Return the (x, y) coordinate for the center point of the cell that contains the specified text.  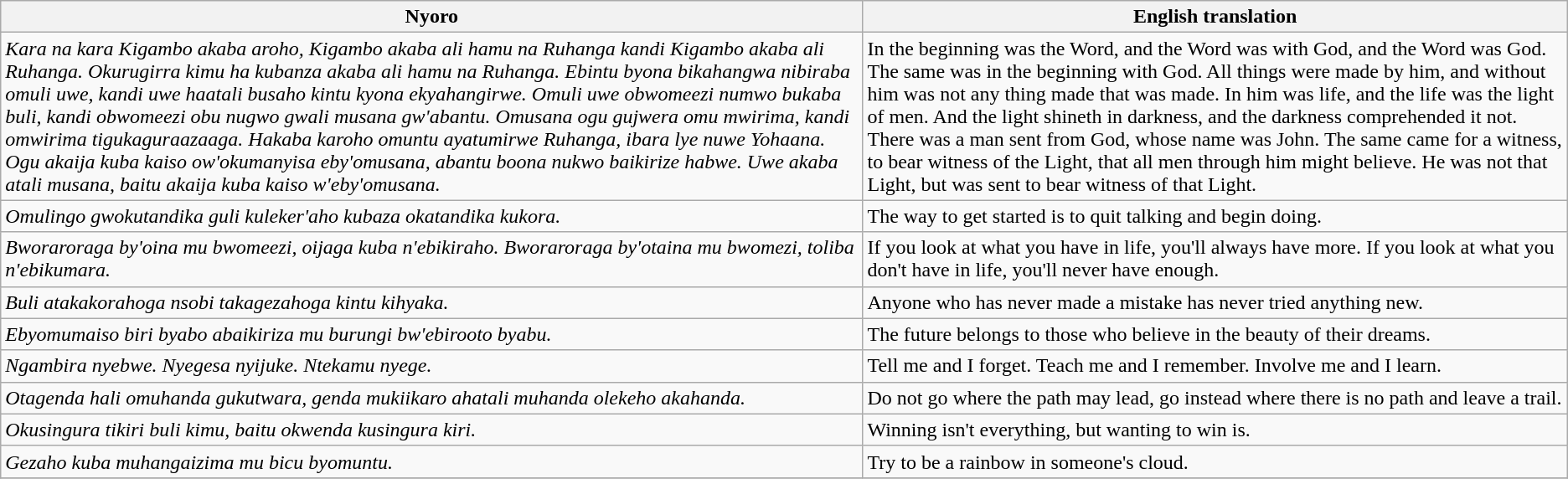
English translation (1215, 17)
Anyone who has never made a mistake has never tried anything new. (1215, 302)
Buli atakakorahoga nsobi takagezahoga kintu kihyaka. (432, 302)
Bworaroraga by'oina mu bwomeezi, oijaga kuba n'ebikiraho. Bworaroraga by'otaina mu bwomezi, toliba n'ebikumara. (432, 260)
Okusingura tikiri buli kimu, baitu okwenda kusingura kiri. (432, 430)
If you look at what you have in life, you'll always have more. If you look at what you don't have in life, you'll never have enough. (1215, 260)
Gezaho kuba muhangaizima mu bicu byomuntu. (432, 461)
Ngambira nyebwe. Nyegesa nyijuke. Ntekamu nyege. (432, 366)
Tell me and I forget. Teach me and I remember. Involve me and I learn. (1215, 366)
Otagenda hali omuhanda gukutwara, genda mukiikaro ahatali muhanda olekeho akahanda. (432, 398)
Nyoro (432, 17)
The way to get started is to quit talking and begin doing. (1215, 216)
Do not go where the path may lead, go instead where there is no path and leave a trail. (1215, 398)
The future belongs to those who believe in the beauty of their dreams. (1215, 334)
Omulingo gwokutandika guli kuleker'aho kubaza okatandika kukora. (432, 216)
Ebyomumaiso biri byabo abaikiriza mu burungi bw'ebirooto byabu. (432, 334)
Winning isn't everything, but wanting to win is. (1215, 430)
Try to be a rainbow in someone's cloud. (1215, 461)
